Pinpoint the cell where the given text exists, returning its (X, Y) midpoint coordinate. 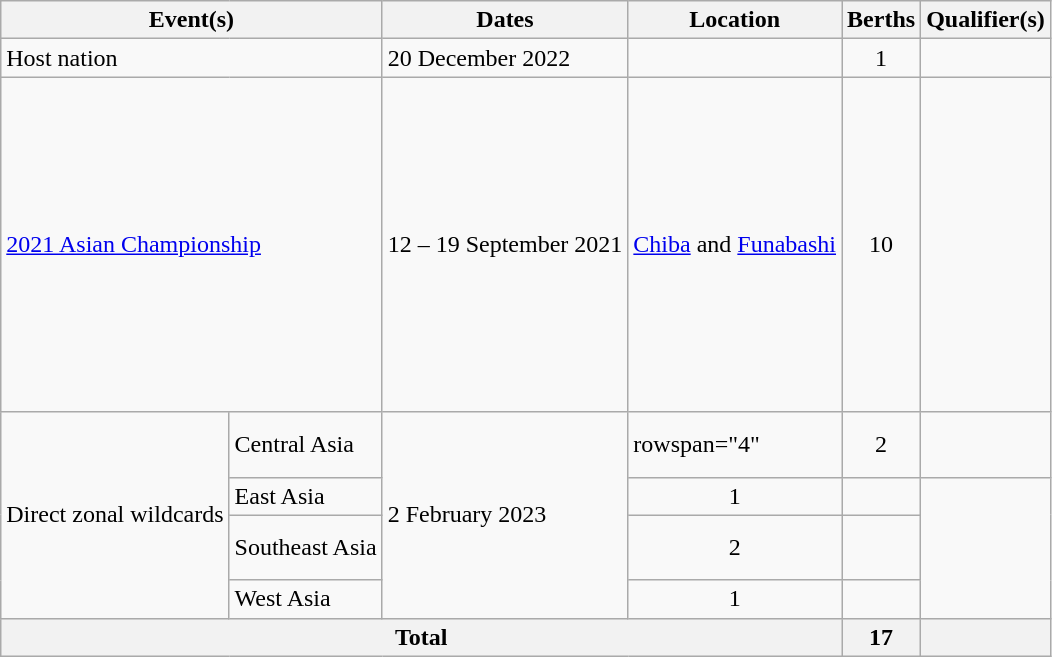
Chiba and Funabashi (735, 244)
20 December 2022 (505, 58)
17 (882, 637)
Total (422, 637)
Southeast Asia (306, 548)
2021 Asian Championship (192, 244)
West Asia (306, 599)
rowspan="4" (735, 444)
East Asia (306, 496)
Location (735, 20)
Central Asia (306, 444)
12 – 19 September 2021 (505, 244)
Qualifier(s) (986, 20)
Direct zonal wildcards (115, 515)
10 (882, 244)
Event(s) (192, 20)
Dates (505, 20)
Berths (882, 20)
Host nation (192, 58)
2 February 2023 (505, 515)
